Identify which cell holds the provided text, then report its (x, y) central coordinate. 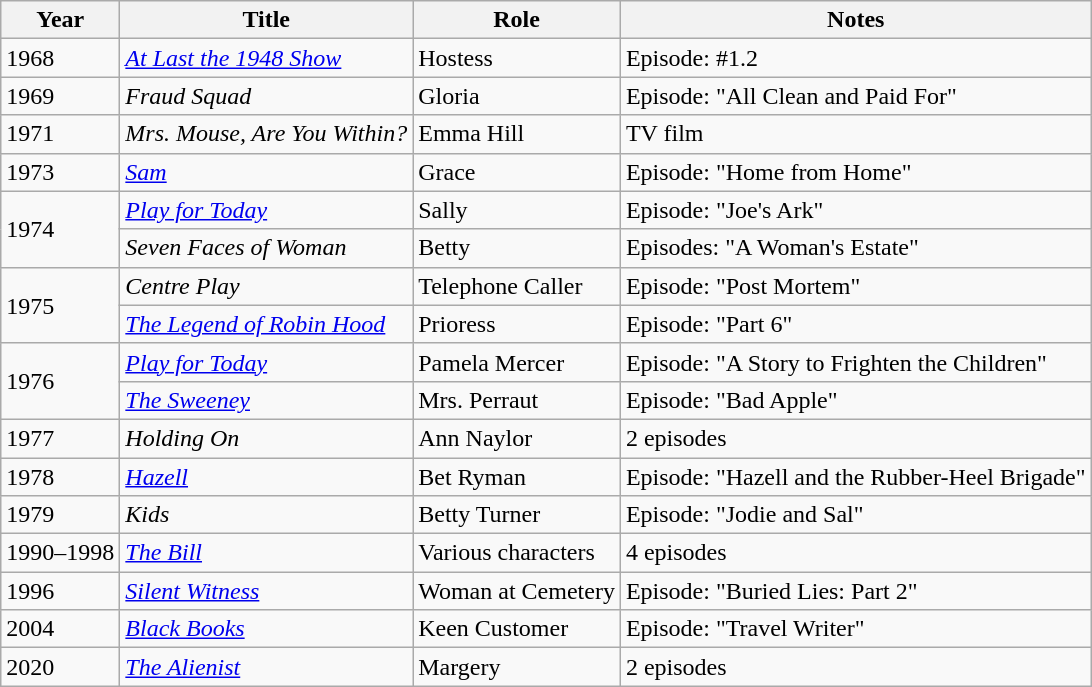
1973 (60, 172)
1990–1998 (60, 553)
Emma Hill (517, 134)
1974 (60, 229)
1996 (60, 591)
The Legend of Robin Hood (266, 324)
Sam (266, 172)
1968 (60, 58)
1979 (60, 515)
Silent Witness (266, 591)
1971 (60, 134)
Black Books (266, 629)
Episode: "Post Mortem" (856, 286)
Episode: "All Clean and Paid For" (856, 96)
Seven Faces of Woman (266, 248)
Grace (517, 172)
4 episodes (856, 553)
Bet Ryman (517, 477)
Gloria (517, 96)
The Bill (266, 553)
2004 (60, 629)
Holding On (266, 438)
Episode: "Hazell and the Rubber-Heel Brigade" (856, 477)
Centre Play (266, 286)
Keen Customer (517, 629)
The Sweeney (266, 400)
Hazell (266, 477)
Woman at Cemetery (517, 591)
Kids (266, 515)
1975 (60, 305)
Episode: #1.2 (856, 58)
Betty (517, 248)
Episode: "A Story to Frighten the Children" (856, 362)
Margery (517, 667)
1976 (60, 381)
1978 (60, 477)
Fraud Squad (266, 96)
Notes (856, 20)
Title (266, 20)
Prioress (517, 324)
Episode: "Jodie and Sal" (856, 515)
Episodes: "A Woman's Estate" (856, 248)
1977 (60, 438)
Episode: "Part 6" (856, 324)
Various characters (517, 553)
Pamela Mercer (517, 362)
Role (517, 20)
Mrs. Perraut (517, 400)
Episode: "Travel Writer" (856, 629)
TV film (856, 134)
The Alienist (266, 667)
2020 (60, 667)
Mrs. Mouse, Are You Within? (266, 134)
Episode: "Bad Apple" (856, 400)
Year (60, 20)
1969 (60, 96)
Episode: "Buried Lies: Part 2" (856, 591)
Hostess (517, 58)
At Last the 1948 Show (266, 58)
Ann Naylor (517, 438)
Episode: "Home from Home" (856, 172)
Telephone Caller (517, 286)
Sally (517, 210)
Betty Turner (517, 515)
Episode: "Joe's Ark" (856, 210)
